Search for the cell housing the specified text and yield its (X, Y) center coordinate. 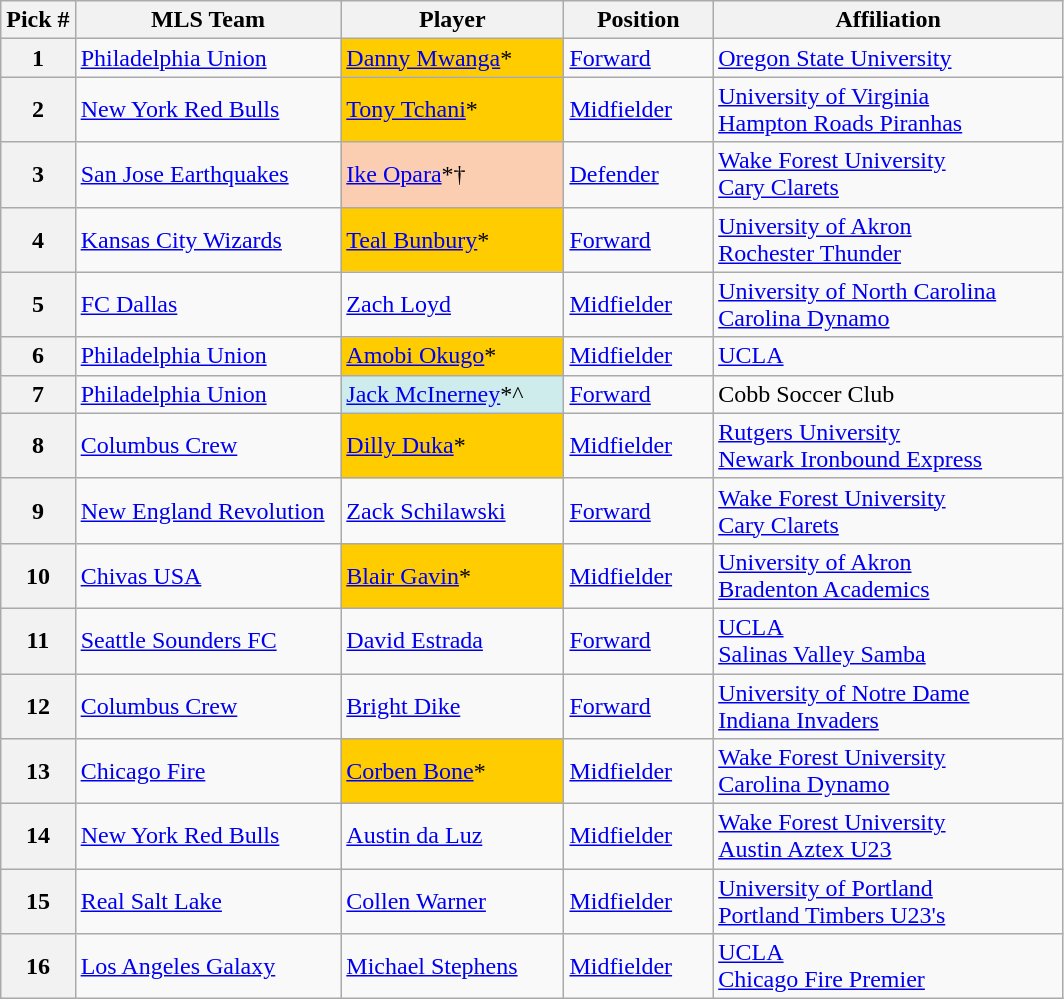
15 (38, 902)
Bright Dike (452, 706)
Seattle Sounders FC (208, 640)
David Estrada (452, 640)
UCLASalinas Valley Samba (888, 640)
University of VirginiaHampton Roads Piranhas (888, 110)
11 (38, 640)
Defender (638, 174)
Jack McInerney*^ (452, 394)
1 (38, 58)
Blair Gavin* (452, 576)
Chicago Fire (208, 772)
Chivas USA (208, 576)
12 (38, 706)
Teal Bunbury* (452, 240)
7 (38, 394)
Danny Mwanga* (452, 58)
16 (38, 966)
Ike Opara*† (452, 174)
Rutgers UniversityNewark Ironbound Express (888, 446)
13 (38, 772)
UCLAChicago Fire Premier (888, 966)
Collen Warner (452, 902)
Los Angeles Galaxy (208, 966)
University of North CarolinaCarolina Dynamo (888, 304)
Zack Schilawski (452, 510)
University of PortlandPortland Timbers U23's (888, 902)
Real Salt Lake (208, 902)
Zach Loyd (452, 304)
San Jose Earthquakes (208, 174)
Dilly Duka* (452, 446)
Position (638, 20)
8 (38, 446)
FC Dallas (208, 304)
New England Revolution (208, 510)
6 (38, 356)
Amobi Okugo* (452, 356)
Michael Stephens (452, 966)
3 (38, 174)
Player (452, 20)
University of AkronBradenton Academics (888, 576)
Wake Forest UniversityAustin Aztex U23 (888, 836)
MLS Team (208, 20)
Austin da Luz (452, 836)
Affiliation (888, 20)
14 (38, 836)
University of Notre DameIndiana Invaders (888, 706)
10 (38, 576)
5 (38, 304)
Oregon State University (888, 58)
2 (38, 110)
University of AkronRochester Thunder (888, 240)
Wake Forest UniversityCarolina Dynamo (888, 772)
Tony Tchani* (452, 110)
UCLA (888, 356)
9 (38, 510)
4 (38, 240)
Cobb Soccer Club (888, 394)
Pick # (38, 20)
Corben Bone* (452, 772)
Kansas City Wizards (208, 240)
